Capture the cell that displays the provided text and extract its (X, Y) central coordinate. 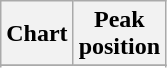
Peakposition (119, 34)
Chart (37, 34)
